Return [x, y] of the center of cell containing provided text 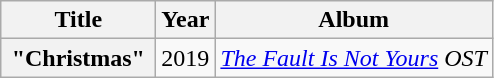
"Christmas" [78, 58]
Title [78, 20]
Year [186, 20]
Album [354, 20]
2019 [186, 58]
The Fault Is Not Yours OST [354, 58]
